Locate the cell with the specified text and output its [x, y] center coordinate. 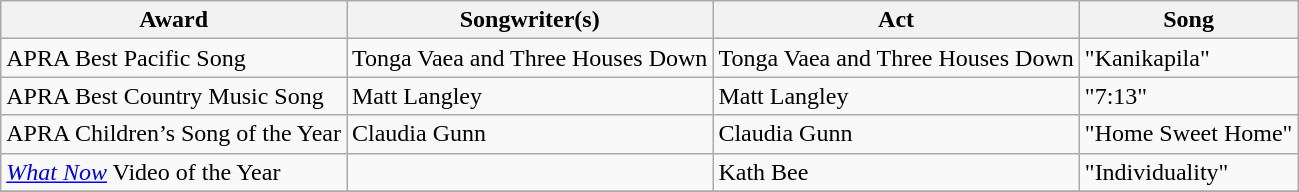
APRA Best Country Music Song [174, 96]
Kath Bee [896, 172]
Song [1188, 20]
Songwriter(s) [529, 20]
APRA Children’s Song of the Year [174, 134]
"Kanikapila" [1188, 58]
"Individuality" [1188, 172]
"Home Sweet Home" [1188, 134]
Act [896, 20]
APRA Best Pacific Song [174, 58]
"7:13" [1188, 96]
Award [174, 20]
What Now Video of the Year [174, 172]
